Detect which cell encompasses the target text, then output its [X, Y] center coordinate. 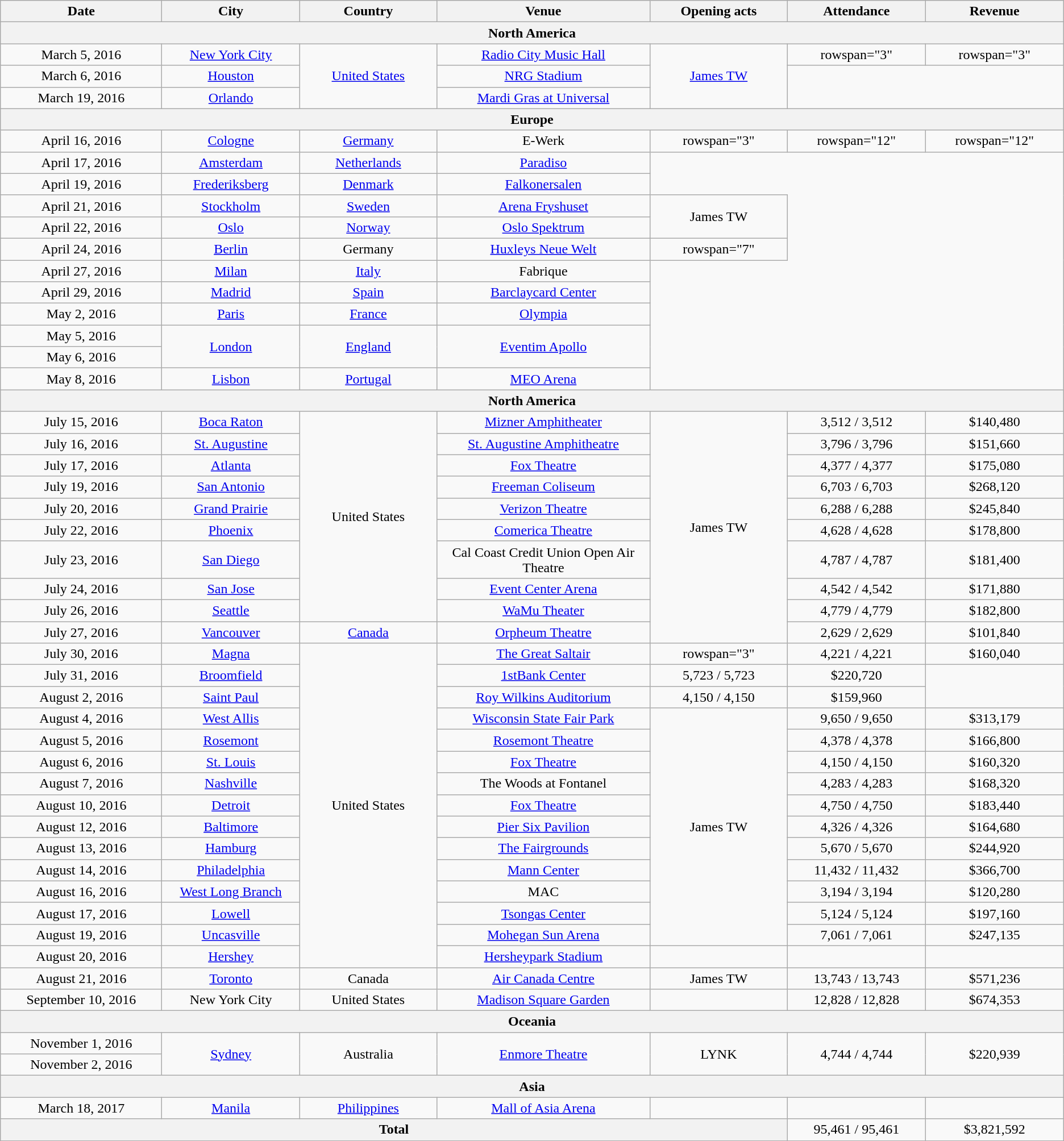
St. Louis [231, 762]
Date [81, 11]
Portugal [368, 379]
England [368, 347]
Enmore Theatre [543, 1054]
Madrid [231, 293]
$182,800 [995, 610]
Comerica Theatre [543, 530]
July 24, 2016 [81, 589]
Revenue [995, 11]
rowspan="7" [718, 249]
Netherlands [368, 163]
$168,320 [995, 784]
LYNK [718, 1054]
The Woods at Fontanel [543, 784]
St. Augustine Amphitheatre [543, 444]
4,377 / 4,377 [856, 465]
4,283 / 4,283 [856, 784]
$3,821,592 [995, 1130]
$313,179 [995, 719]
NRG Stadium [543, 76]
Total [394, 1130]
6,703 / 6,703 [856, 487]
Hersheypark Stadium [543, 956]
Hamburg [231, 848]
Mardi Gras at Universal [543, 98]
September 10, 2016 [81, 1000]
Denmark [368, 184]
Milan [231, 271]
Paradiso [543, 163]
4,326 / 4,326 [856, 827]
March 5, 2016 [81, 55]
April 19, 2016 [81, 184]
August 14, 2016 [81, 870]
August 2, 2016 [81, 697]
Toronto [231, 978]
Norway [368, 227]
August 12, 2016 [81, 827]
$220,720 [856, 676]
The Great Saltair [543, 654]
Atlanta [231, 465]
Sydney [231, 1054]
April 27, 2016 [81, 271]
London [231, 347]
3,796 / 3,796 [856, 444]
$366,700 [995, 870]
Mizner Amphitheater [543, 422]
Italy [368, 271]
France [368, 314]
July 15, 2016 [81, 422]
Europe [532, 119]
Roy Wilkins Auditorium [543, 697]
San Diego [231, 559]
August 4, 2016 [81, 719]
July 17, 2016 [81, 465]
Sweden [368, 206]
July 19, 2016 [81, 487]
Mohegan Sun Arena [543, 935]
July 22, 2016 [81, 530]
5,124 / 5,124 [856, 913]
August 17, 2016 [81, 913]
$220,939 [995, 1054]
Saint Paul [231, 697]
April 22, 2016 [81, 227]
July 31, 2016 [81, 676]
May 8, 2016 [81, 379]
Broomfield [231, 676]
9,650 / 9,650 [856, 719]
Rosemont Theatre [543, 740]
August 10, 2016 [81, 805]
Berlin [231, 249]
Philadelphia [231, 870]
April 21, 2016 [81, 206]
August 7, 2016 [81, 784]
Opening acts [718, 11]
Paris [231, 314]
E-Werk [543, 141]
Huxleys Neue Welt [543, 249]
Phoenix [231, 530]
August 19, 2016 [81, 935]
Event Center Arena [543, 589]
November 2, 2016 [81, 1065]
2,629 / 2,629 [856, 632]
Wisconsin State Fair Park [543, 719]
San Jose [231, 589]
Cal Coast Credit Union Open Air Theatre [543, 559]
Country [368, 11]
Philippines [368, 1108]
$183,440 [995, 805]
Fabrique [543, 271]
$160,320 [995, 762]
$244,920 [995, 848]
May 2, 2016 [81, 314]
MEO Arena [543, 379]
Verizon Theatre [543, 509]
July 27, 2016 [81, 632]
April 29, 2016 [81, 293]
Freeman Coliseum [543, 487]
$171,880 [995, 589]
Oslo [231, 227]
Uncasville [231, 935]
Spain [368, 293]
Mall of Asia Arena [543, 1108]
$571,236 [995, 978]
$164,680 [995, 827]
$181,400 [995, 559]
Radio City Music Hall [543, 55]
Rosemont [231, 740]
4,542 / 4,542 [856, 589]
August 20, 2016 [81, 956]
Orpheum Theatre [543, 632]
$674,353 [995, 1000]
Asia [532, 1086]
$247,135 [995, 935]
4,378 / 4,378 [856, 740]
4,750 / 4,750 [856, 805]
4,221 / 4,221 [856, 654]
Amsterdam [231, 163]
1stBank Center [543, 676]
3,512 / 3,512 [856, 422]
August 13, 2016 [81, 848]
Grand Prairie [231, 509]
Oslo Spektrum [543, 227]
November 1, 2016 [81, 1043]
West Long Branch [231, 892]
$151,660 [995, 444]
City [231, 11]
$120,280 [995, 892]
$175,080 [995, 465]
Attendance [856, 11]
August 6, 2016 [81, 762]
$178,800 [995, 530]
12,828 / 12,828 [856, 1000]
August 16, 2016 [81, 892]
August 5, 2016 [81, 740]
$245,840 [995, 509]
July 16, 2016 [81, 444]
Madison Square Garden [543, 1000]
Houston [231, 76]
Australia [368, 1054]
Lowell [231, 913]
95,461 / 95,461 [856, 1130]
May 5, 2016 [81, 336]
May 6, 2016 [81, 357]
July 26, 2016 [81, 610]
13,743 / 13,743 [856, 978]
4,744 / 4,744 [856, 1054]
$197,160 [995, 913]
Olympia [543, 314]
April 16, 2016 [81, 141]
July 30, 2016 [81, 654]
$268,120 [995, 487]
July 20, 2016 [81, 509]
Manila [231, 1108]
Orlando [231, 98]
7,061 / 7,061 [856, 935]
3,194 / 3,194 [856, 892]
April 17, 2016 [81, 163]
Magna [231, 654]
Pier Six Pavilion [543, 827]
Air Canada Centre [543, 978]
Baltimore [231, 827]
6,288 / 6,288 [856, 509]
March 18, 2017 [81, 1108]
$166,800 [995, 740]
4,628 / 4,628 [856, 530]
West Allis [231, 719]
5,723 / 5,723 [718, 676]
Tsongas Center [543, 913]
March 19, 2016 [81, 98]
Eventim Apollo [543, 347]
Falkonersalen [543, 184]
April 24, 2016 [81, 249]
Hershey [231, 956]
The Fairgrounds [543, 848]
11,432 / 11,432 [856, 870]
Frederiksberg [231, 184]
July 23, 2016 [81, 559]
4,787 / 4,787 [856, 559]
Boca Raton [231, 422]
August 21, 2016 [81, 978]
MAC [543, 892]
4,779 / 4,779 [856, 610]
Detroit [231, 805]
Vancouver [231, 632]
$101,840 [995, 632]
$160,040 [995, 654]
Stockholm [231, 206]
WaMu Theater [543, 610]
Mann Center [543, 870]
Venue [543, 11]
5,670 / 5,670 [856, 848]
Lisbon [231, 379]
Nashville [231, 784]
St. Augustine [231, 444]
Arena Fryshuset [543, 206]
Barclaycard Center [543, 293]
Cologne [231, 141]
March 6, 2016 [81, 76]
$140,480 [995, 422]
San Antonio [231, 487]
$159,960 [856, 697]
Oceania [532, 1022]
Seattle [231, 610]
